Provide the [X, Y] coordinate of the cell's center where the given text is located.  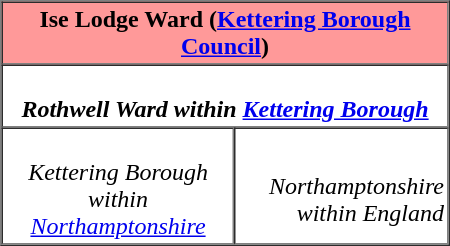
Northamptonshire within England [342, 186]
Kettering Borough within Northamptonshire [118, 186]
Rothwell Ward within Kettering Borough [226, 96]
Ise Lodge Ward (Kettering Borough Council) [226, 34]
